Locate the cell with the specified text and output its [x, y] center coordinate. 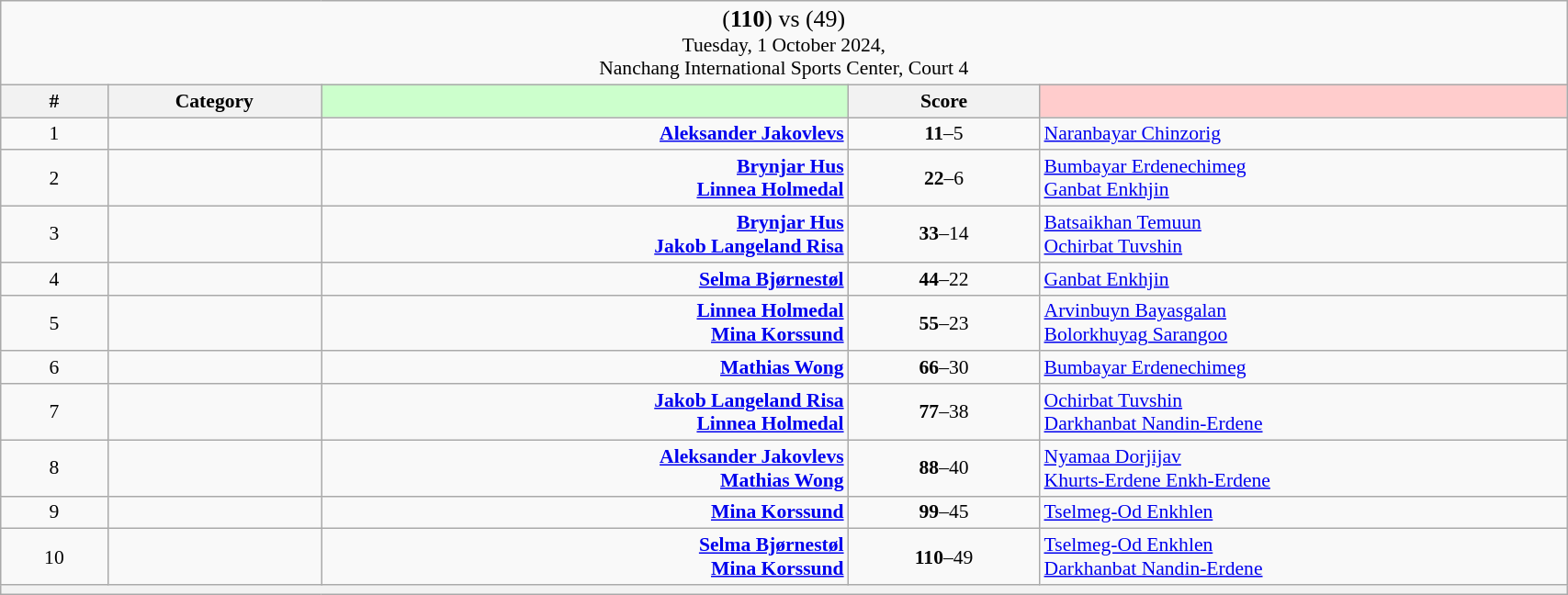
77–38 [944, 411]
10 [54, 556]
Aleksander Jakovlevs Mathias Wong [585, 468]
55–23 [944, 323]
Aleksander Jakovlevs [585, 134]
5 [54, 323]
Nyamaa Dorjijav Khurts-Erdene Enkh-Erdene [1303, 468]
Selma Bjørnestøl Mina Korssund [585, 556]
Tselmeg-Od Enkhlen Darkhanbat Nandin-Erdene [1303, 556]
3 [54, 235]
Linnea Holmedal Mina Korssund [585, 323]
7 [54, 411]
4 [54, 279]
1 [54, 134]
11–5 [944, 134]
Brynjar Hus Jakob Langeland Risa [585, 235]
9 [54, 512]
Ganbat Enkhjin [1303, 279]
Batsaikhan Temuun Ochirbat Tuvshin [1303, 235]
Bumbayar Erdenechimeg [1303, 368]
Mina Korssund [585, 512]
Bumbayar Erdenechimeg Ganbat Enkhjin [1303, 178]
33–14 [944, 235]
(110) vs (49)Tuesday, 1 October 2024, Nanchang International Sports Center, Court 4 [784, 42]
Tselmeg-Od Enkhlen [1303, 512]
2 [54, 178]
66–30 [944, 368]
# [54, 101]
88–40 [944, 468]
8 [54, 468]
99–45 [944, 512]
22–6 [944, 178]
Ochirbat Tuvshin Darkhanbat Nandin-Erdene [1303, 411]
Brynjar Hus Linnea Holmedal [585, 178]
Score [944, 101]
6 [54, 368]
Category [215, 101]
110–49 [944, 556]
Selma Bjørnestøl [585, 279]
Mathias Wong [585, 368]
Arvinbuyn Bayasgalan Bolorkhuyag Sarangoo [1303, 323]
Jakob Langeland Risa Linnea Holmedal [585, 411]
44–22 [944, 279]
Naranbayar Chinzorig [1303, 134]
